Extract the [X, Y] coordinate from the center of the cell holding the provided text.  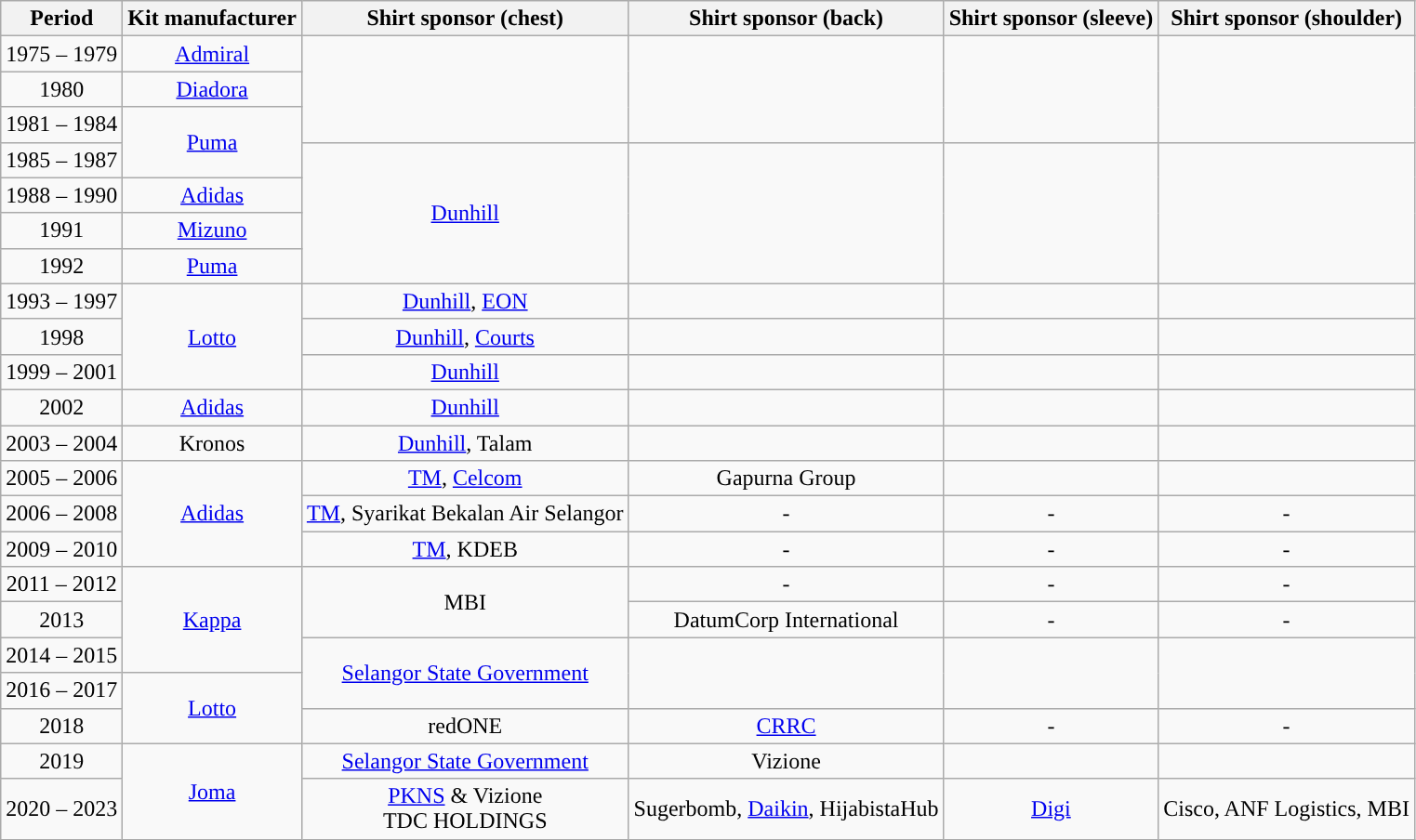
Shirt sponsor (sleeve) [1051, 19]
CRRC [787, 726]
2009 – 2010 [61, 549]
1999 – 2001 [61, 372]
Gapurna Group [787, 479]
1991 [61, 230]
Cisco, ANF Logistics, MBI [1287, 808]
1985 – 1987 [61, 160]
Shirt sponsor (back) [787, 19]
2018 [61, 726]
2003 – 2004 [61, 443]
Diadora [212, 89]
DatumCorp International [787, 620]
Vizione [787, 761]
Kit manufacturer [212, 19]
TM, Syarikat Bekalan Air Selangor [465, 514]
TM, Celcom [465, 479]
Admiral [212, 54]
2014 – 2015 [61, 655]
Shirt sponsor (chest) [465, 19]
Mizuno [212, 230]
Digi [1051, 808]
2019 [61, 761]
Kronos [212, 443]
1988 – 1990 [61, 195]
2005 – 2006 [61, 479]
Shirt sponsor (shoulder) [1287, 19]
1993 – 1997 [61, 301]
2002 [61, 407]
TM, KDEB [465, 549]
Dunhill, EON [465, 301]
1981 – 1984 [61, 125]
1980 [61, 89]
Sugerbomb, Daikin, HijabistaHub [787, 808]
Kappa [212, 620]
2020 – 2023 [61, 808]
Joma [212, 792]
2016 – 2017 [61, 690]
redONE [465, 726]
PKNS & VizioneTDC HOLDINGS [465, 808]
1998 [61, 336]
1975 – 1979 [61, 54]
Dunhill, Talam [465, 443]
2006 – 2008 [61, 514]
2013 [61, 620]
2011 – 2012 [61, 584]
MBI [465, 602]
1992 [61, 266]
Dunhill, Courts [465, 336]
Period [61, 19]
